Find where the given text appears and provide that cell's center as (x, y) coordinate. 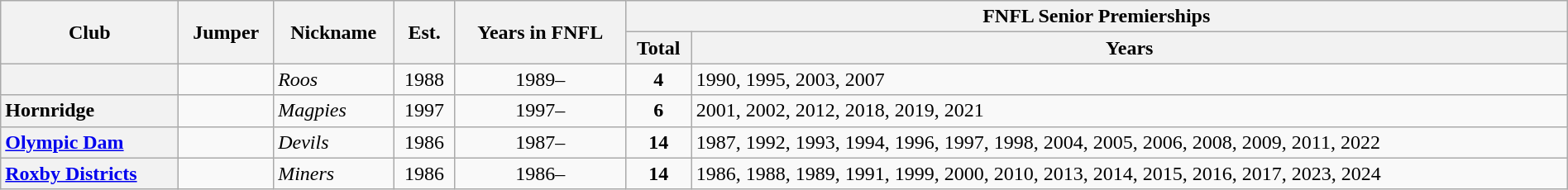
Years (1130, 48)
FNFL Senior Premierships (1097, 17)
Years in FNFL (540, 32)
1988 (425, 79)
1997 (425, 111)
1986– (540, 173)
Miners (334, 173)
4 (658, 79)
2001, 2002, 2012, 2018, 2019, 2021 (1130, 111)
Olympic Dam (89, 142)
Jumper (227, 32)
1989– (540, 79)
1986, 1988, 1989, 1991, 1999, 2000, 2010, 2013, 2014, 2015, 2016, 2017, 2023, 2024 (1130, 173)
1987, 1992, 1993, 1994, 1996, 1997, 1998, 2004, 2005, 2006, 2008, 2009, 2011, 2022 (1130, 142)
Roxby Districts (89, 173)
6 (658, 111)
Est. (425, 32)
1997– (540, 111)
Nickname (334, 32)
Hornridge (89, 111)
1990, 1995, 2003, 2007 (1130, 79)
1987– (540, 142)
Club (89, 32)
Total (658, 48)
Roos (334, 79)
Devils (334, 142)
Magpies (334, 111)
